Extract the [x, y] coordinate from the center of the cell holding the provided text.  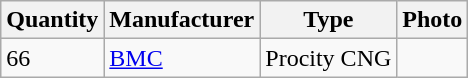
Manufacturer [182, 20]
BMC [182, 58]
Photo [432, 20]
Procity CNG [328, 58]
66 [52, 58]
Type [328, 20]
Quantity [52, 20]
